Scan for the cell matching the given text and deliver its (X, Y) coordinate at center. 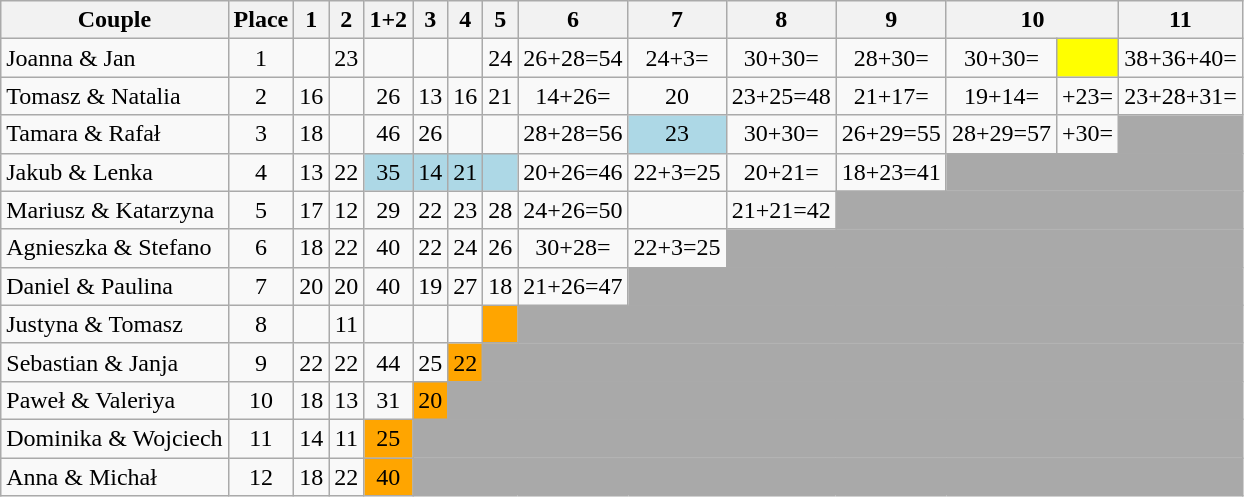
23+25=48 (781, 96)
Joanna & Jan (114, 58)
24+26=50 (573, 210)
+30= (1087, 134)
17 (312, 210)
Anna & Michał (114, 477)
29 (388, 210)
23+28+31= (1181, 96)
20+21= (781, 172)
20+26=46 (573, 172)
14+26= (573, 96)
Agnieszka & Stefano (114, 248)
1+2 (388, 20)
28+28=56 (573, 134)
28+30= (891, 58)
19+14= (1001, 96)
Place (261, 20)
Dominika & Wojciech (114, 438)
Sebastian & Janja (114, 362)
26+28=54 (573, 58)
19 (430, 286)
21+26=47 (573, 286)
Justyna & Tomasz (114, 324)
+23= (1087, 96)
Daniel & Paulina (114, 286)
27 (466, 286)
44 (388, 362)
Tomasz & Natalia (114, 96)
31 (388, 400)
46 (388, 134)
38+36+40= (1181, 58)
Tamara & Rafał (114, 134)
28+29=57 (1001, 134)
26+29=55 (891, 134)
21+17= (891, 96)
24+3= (677, 58)
21+21=42 (781, 210)
18+23=41 (891, 172)
35 (388, 172)
Mariusz & Katarzyna (114, 210)
28 (500, 210)
Couple (114, 20)
Jakub & Lenka (114, 172)
Paweł & Valeriya (114, 400)
30+28= (573, 248)
